Return (X, Y) of the center of cell containing provided text 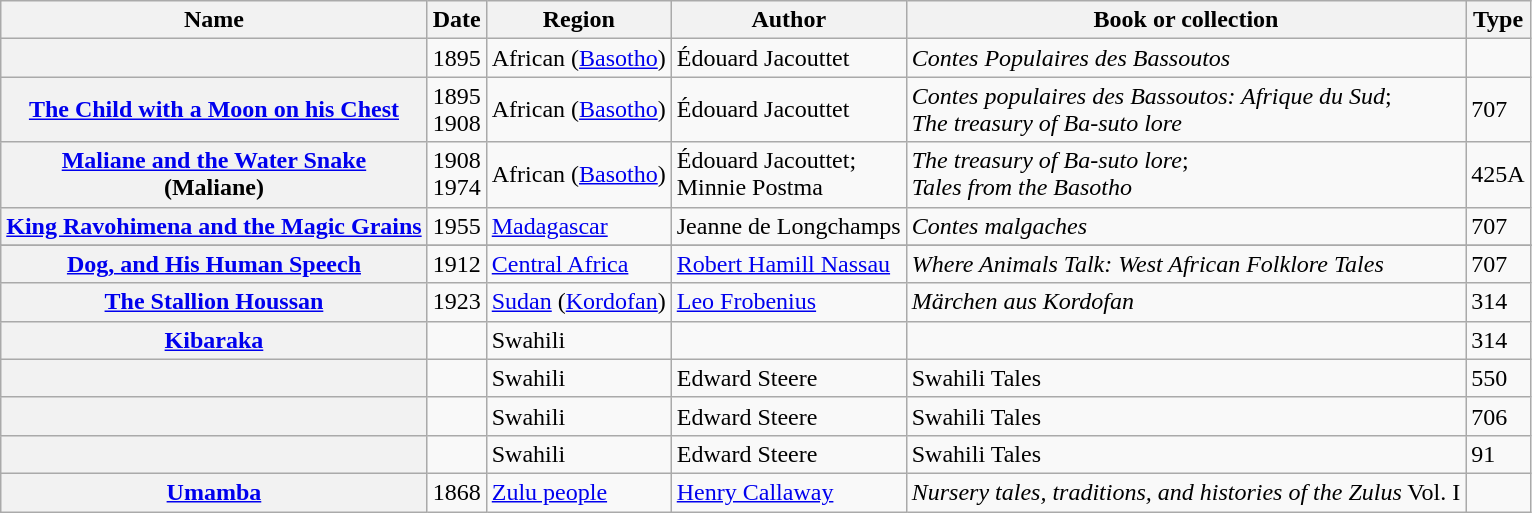
1895 (456, 58)
1923 (456, 302)
425A (1498, 174)
Author (788, 20)
Sudan (Kordofan) (578, 302)
Contes populaires des Bassoutos: Afrique du Sud; The treasury of Ba-suto lore (1186, 110)
King Ravohimena and the Magic Grains (214, 226)
Madagascar (578, 226)
91 (1498, 454)
Type (1498, 20)
Zulu people (578, 492)
Dog, and His Human Speech (214, 264)
The Child with a Moon on his Chest (214, 110)
The treasury of Ba-suto lore; Tales from the Basotho (1186, 174)
Central Africa (578, 264)
Henry Callaway (788, 492)
1868 (456, 492)
Name (214, 20)
The Stallion Houssan (214, 302)
1955 (456, 226)
Märchen aus Kordofan (1186, 302)
Leo Frobenius (788, 302)
Contes Populaires des Bassoutos (1186, 58)
Book or collection (1186, 20)
Kibaraka (214, 340)
706 (1498, 416)
1912 (456, 264)
Édouard Jacouttet; Minnie Postma (788, 174)
1895 1908 (456, 110)
Robert Hamill Nassau (788, 264)
1908 1974 (456, 174)
Umamba (214, 492)
550 (1498, 378)
Nursery tales, traditions, and histories of the Zulus Vol. I (1186, 492)
Jeanne de Longchamps (788, 226)
Contes malgaches (1186, 226)
Maliane and the Water Snake (Maliane) (214, 174)
Date (456, 20)
Where Animals Talk: West African Folklore Tales (1186, 264)
Region (578, 20)
